Scan for the cell matching the given text and deliver its (X, Y) coordinate at center. 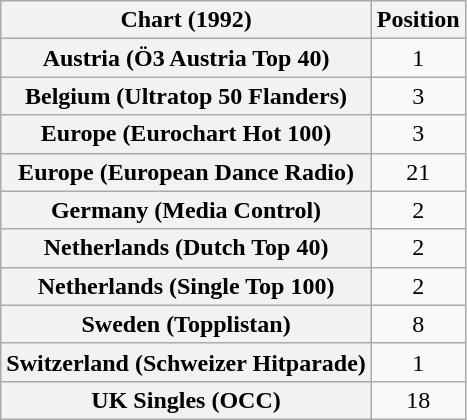
Austria (Ö3 Austria Top 40) (186, 58)
Belgium (Ultratop 50 Flanders) (186, 96)
Sweden (Topplistan) (186, 324)
Netherlands (Single Top 100) (186, 286)
Chart (1992) (186, 20)
Position (418, 20)
21 (418, 172)
8 (418, 324)
Europe (Eurochart Hot 100) (186, 134)
18 (418, 400)
Switzerland (Schweizer Hitparade) (186, 362)
UK Singles (OCC) (186, 400)
Netherlands (Dutch Top 40) (186, 248)
Germany (Media Control) (186, 210)
Europe (European Dance Radio) (186, 172)
